Provide the [X, Y] coordinate of the cell's center where the given text is located.  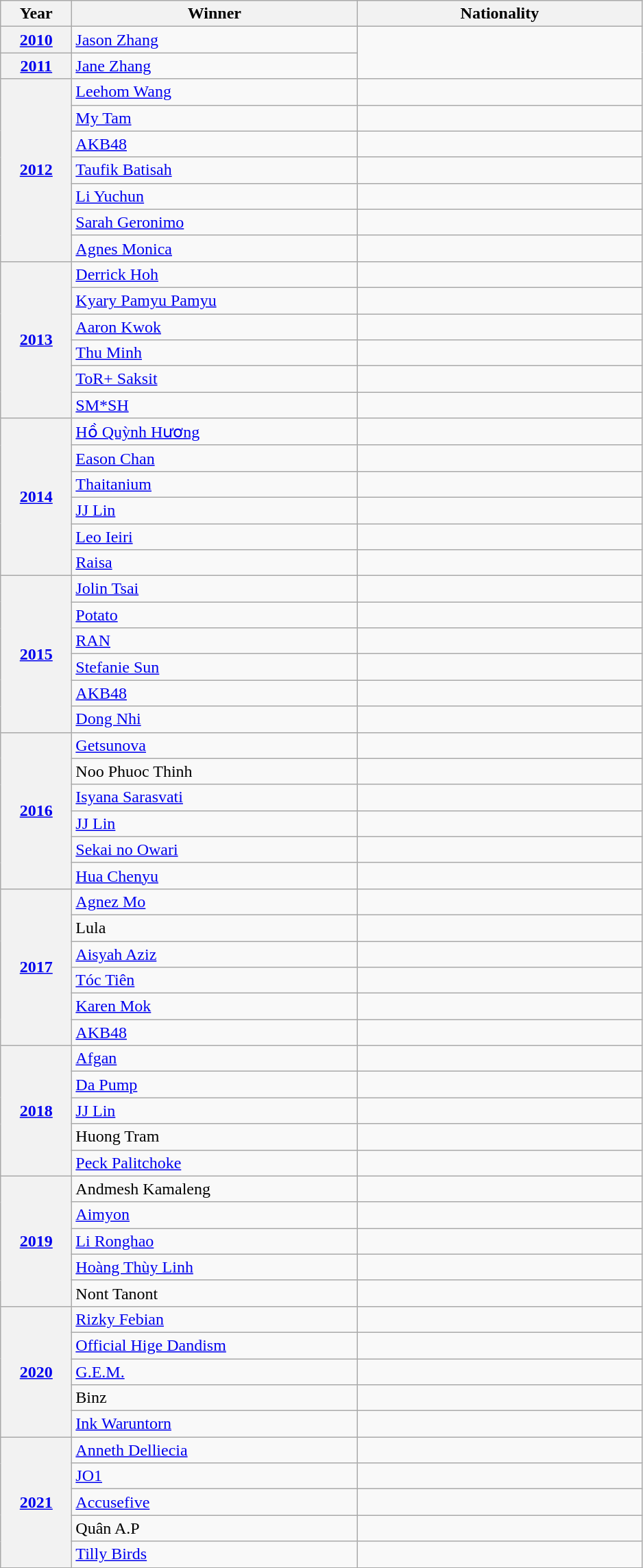
2017 [36, 967]
JO1 [215, 1476]
Aisyah Aziz [215, 954]
2012 [36, 170]
Anneth Delliecia [215, 1450]
2014 [36, 497]
Lula [215, 928]
Potato [215, 615]
Thaitanium [215, 484]
Thu Minh [215, 353]
Afgan [215, 1059]
Sekai no Owari [215, 849]
Dong Nhi [215, 719]
Getsunova [215, 745]
2020 [36, 1371]
Agnez Mo [215, 902]
Jason Zhang [215, 40]
2011 [36, 66]
Hoàng Thùy Linh [215, 1267]
Official Hige Dandism [215, 1345]
Li Yuchun [215, 196]
Andmesh Kamaleng [215, 1189]
G.E.M. [215, 1372]
Eason Chan [215, 458]
2015 [36, 654]
2019 [36, 1241]
Hồ Quỳnh Hương [215, 432]
Noo Phuoc Thinh [215, 771]
Rizky Febian [215, 1319]
Isyana Sarasvati [215, 797]
Aimyon [215, 1215]
Karen Mok [215, 1006]
Aaron Kwok [215, 327]
2018 [36, 1111]
Li Ronghao [215, 1241]
Jolin Tsai [215, 589]
2013 [36, 339]
SM*SH [215, 405]
Raisa [215, 563]
Hua Chenyu [215, 876]
Quân A.P [215, 1528]
Huong Tram [215, 1137]
Kyary Pamyu Pamyu [215, 300]
Tilly Birds [215, 1554]
Winner [215, 14]
Da Pump [215, 1085]
Peck Palitchoke [215, 1163]
Ink Waruntorn [215, 1424]
Taufik Batisah [215, 170]
My Tam [215, 118]
Sarah Geronimo [215, 222]
Jane Zhang [215, 66]
Binz [215, 1398]
Leehom Wang [215, 92]
Leo Ieiri [215, 537]
Nationality [500, 14]
Accusefive [215, 1502]
2010 [36, 40]
Derrick Hoh [215, 274]
2016 [36, 810]
Year [36, 14]
2021 [36, 1502]
Stefanie Sun [215, 667]
Nont Tanont [215, 1293]
ToR+ Saksit [215, 379]
Tóc Tiên [215, 980]
RAN [215, 641]
Agnes Monica [215, 248]
